Provide the (X, Y) coordinate of the cell's center where the given text is located.  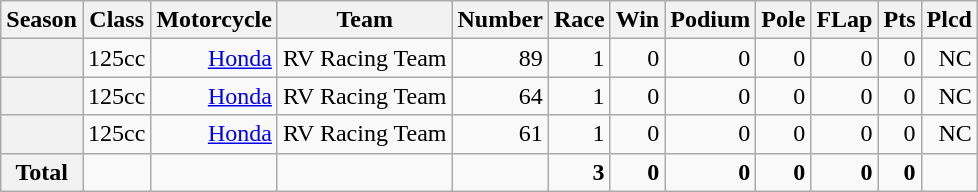
Pole (784, 20)
Number (500, 20)
Team (364, 20)
Season (42, 20)
Motorcycle (214, 20)
Race (579, 20)
3 (579, 172)
89 (500, 58)
Plcd (949, 20)
Podium (710, 20)
Pts (900, 20)
Class (116, 20)
64 (500, 96)
61 (500, 134)
Win (638, 20)
FLap (844, 20)
Total (42, 172)
